Provide the [X, Y] coordinate of the cell's center where the given text is located.  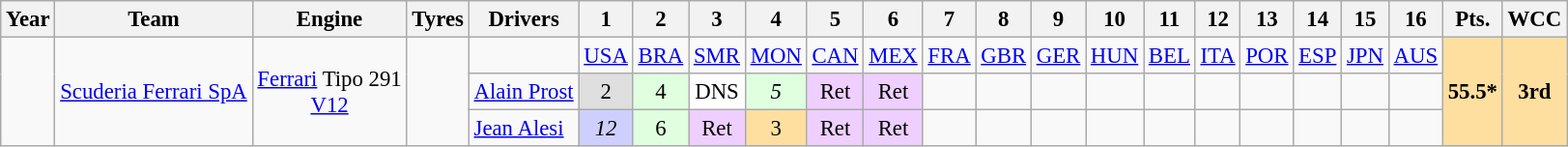
9 [1058, 19]
11 [1170, 19]
SMR [717, 56]
3rd [1534, 93]
1 [606, 19]
CAN [835, 56]
GER [1058, 56]
14 [1318, 19]
POR [1268, 56]
HUN [1115, 56]
Drivers [524, 19]
MEX [893, 56]
Engine [329, 19]
Year [28, 19]
Tyres [438, 19]
JPN [1366, 56]
Team [154, 19]
13 [1268, 19]
USA [606, 56]
Alain Prost [524, 92]
10 [1115, 19]
MON [776, 56]
BEL [1170, 56]
GBR [1003, 56]
ESP [1318, 56]
15 [1366, 19]
Jean Alesi [524, 129]
Scuderia Ferrari SpA [154, 93]
BRA [661, 56]
7 [949, 19]
16 [1415, 19]
WCC [1534, 19]
FRA [949, 56]
55.5* [1472, 93]
Pts. [1472, 19]
ITA [1217, 56]
Ferrari Tipo 291V12 [329, 93]
DNS [717, 92]
8 [1003, 19]
AUS [1415, 56]
